Provide the (X, Y) coordinate of the cell's center where the given text is located.  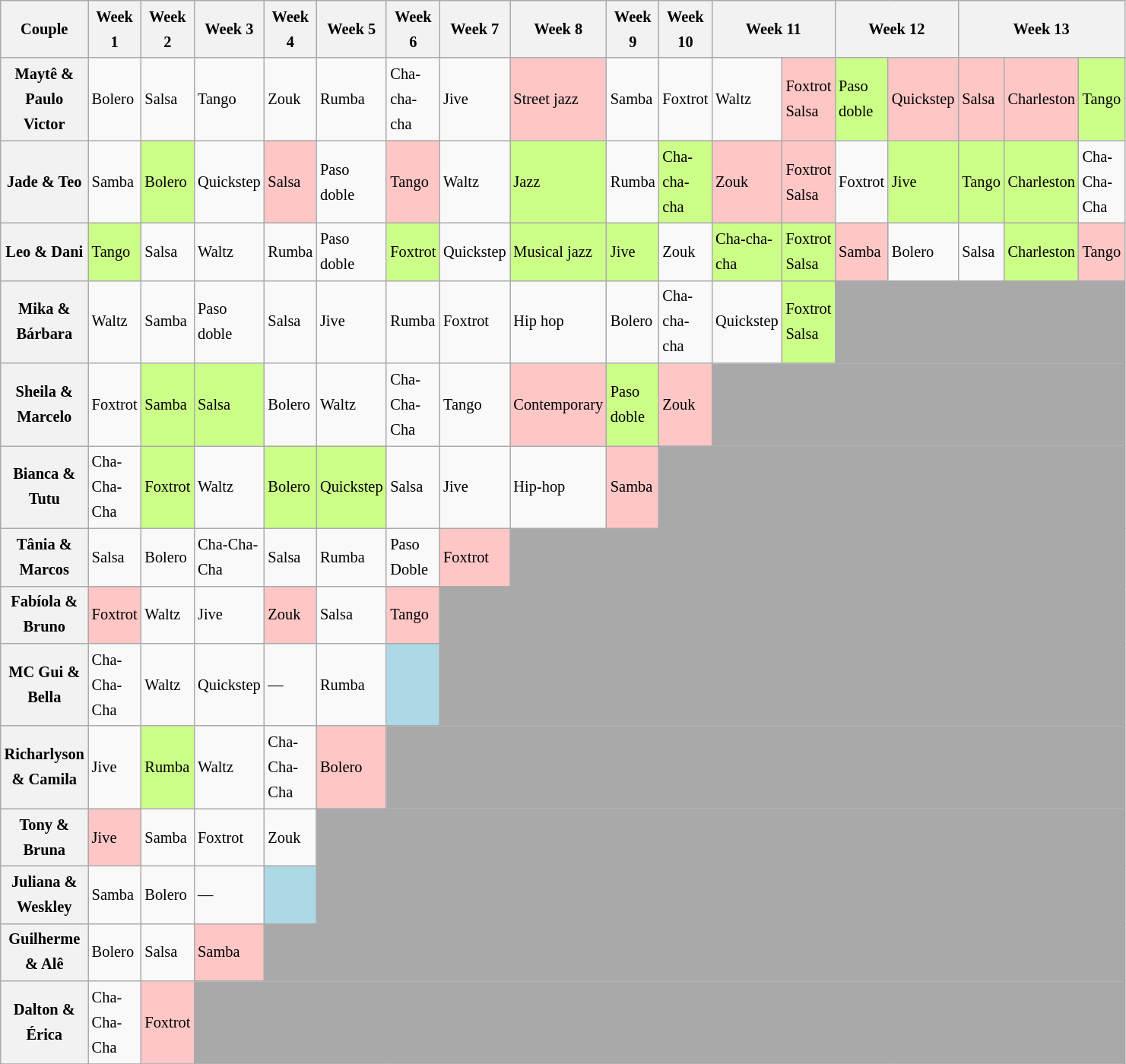
Richarlyson & Camila (44, 768)
Week 12 (896, 29)
Mika & Bárbara (44, 322)
Tânia & Marcos (44, 557)
Week 5 (351, 29)
Dalton & Érica (44, 1023)
MC Gui & Bella (44, 684)
Hip hop (558, 322)
Jade & Teo (44, 182)
Hip-hop (558, 486)
Paso Doble (413, 557)
Week 3 (229, 29)
Week 7 (474, 29)
Bianca & Tutu (44, 486)
Week 11 (773, 29)
Week 6 (413, 29)
Sheila & Marcelo (44, 404)
Fabíola & Bruno (44, 615)
Contemporary (558, 404)
Jazz (558, 182)
Week 4 (290, 29)
Leo & Dani (44, 252)
Week 13 (1042, 29)
Maytê & Paulo Victor (44, 99)
Week 10 (686, 29)
Guilherme & Alê (44, 952)
Week 9 (633, 29)
Musical jazz (558, 252)
Week 1 (115, 29)
Couple (44, 29)
Week 2 (167, 29)
Juliana & Weskley (44, 895)
Tony & Bruna (44, 838)
Street jazz (558, 99)
Week 8 (558, 29)
